Return the [X, Y] coordinate for the center point of the cell that contains the specified text.  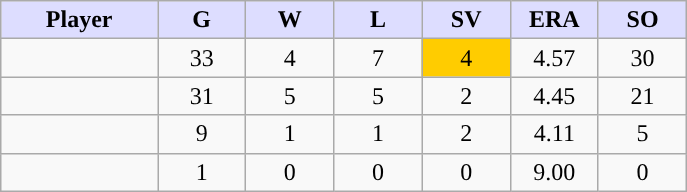
9.00 [554, 172]
Player [80, 20]
31 [202, 96]
G [202, 20]
9 [202, 134]
SV [466, 20]
SO [642, 20]
33 [202, 58]
4.45 [554, 96]
L [378, 20]
4.57 [554, 58]
30 [642, 58]
ERA [554, 20]
21 [642, 96]
7 [378, 58]
4.11 [554, 134]
W [290, 20]
